Capture the cell that displays the provided text and extract its [x, y] central coordinate. 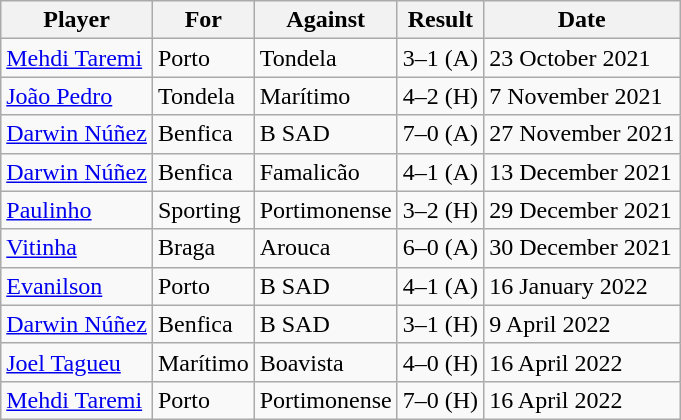
For [203, 20]
Braga [203, 248]
7–0 (H) [440, 400]
7 November 2021 [582, 96]
13 December 2021 [582, 172]
4–0 (H) [440, 362]
Boavista [326, 362]
9 April 2022 [582, 324]
6–0 (A) [440, 248]
João Pedro [77, 96]
Player [77, 20]
Result [440, 20]
Sporting [203, 210]
Famalicão [326, 172]
Vitinha [77, 248]
Date [582, 20]
4–2 (H) [440, 96]
Arouca [326, 248]
16 January 2022 [582, 286]
23 October 2021 [582, 58]
27 November 2021 [582, 134]
Against [326, 20]
Evanilson [77, 286]
3–1 (H) [440, 324]
3–2 (H) [440, 210]
29 December 2021 [582, 210]
Joel Tagueu [77, 362]
7–0 (A) [440, 134]
Paulinho [77, 210]
3–1 (A) [440, 58]
30 December 2021 [582, 248]
